Extract the [x, y] coordinate from the center of the cell holding the provided text.  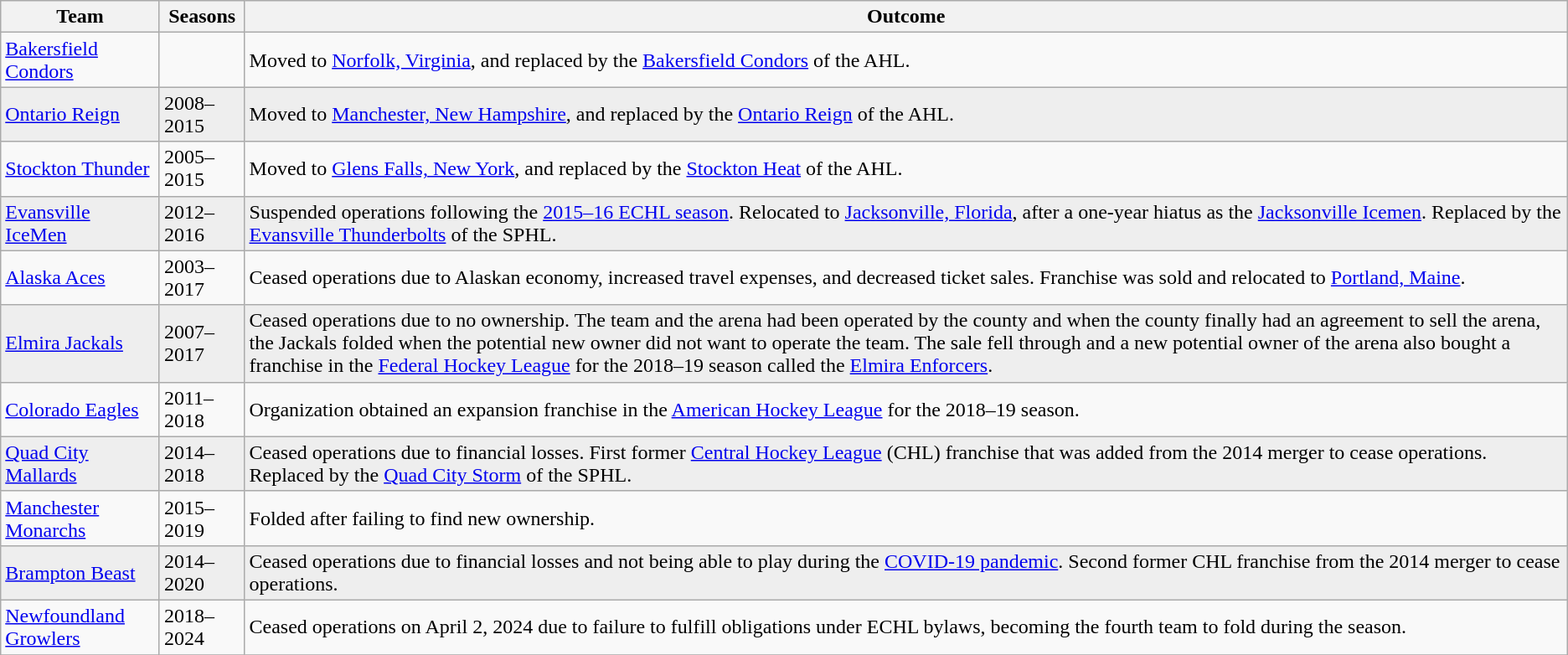
2005–2015 [202, 169]
Ontario Reign [80, 114]
Manchester Monarchs [80, 518]
Folded after failing to find new ownership. [906, 518]
2008–2015 [202, 114]
Team [80, 17]
2012–2016 [202, 223]
Seasons [202, 17]
Ceased operations due to Alaskan economy, increased travel expenses, and decreased ticket sales. Franchise was sold and relocated to Portland, Maine. [906, 278]
2007–2017 [202, 343]
Outcome [906, 17]
Colorado Eagles [80, 409]
Newfoundland Growlers [80, 627]
2014–2020 [202, 573]
Alaska Aces [80, 278]
Stockton Thunder [80, 169]
Moved to Norfolk, Virginia, and replaced by the Bakersfield Condors of the AHL. [906, 60]
Brampton Beast [80, 573]
2014–2018 [202, 464]
Quad City Mallards [80, 464]
Organization obtained an expansion franchise in the American Hockey League for the 2018–19 season. [906, 409]
2015–2019 [202, 518]
Elmira Jackals [80, 343]
2011–2018 [202, 409]
Moved to Manchester, New Hampshire, and replaced by the Ontario Reign of the AHL. [906, 114]
Evansville IceMen [80, 223]
Bakersfield Condors [80, 60]
Moved to Glens Falls, New York, and replaced by the Stockton Heat of the AHL. [906, 169]
2018–2024 [202, 627]
2003–2017 [202, 278]
Ceased operations on April 2, 2024 due to failure to fulfill obligations under ECHL bylaws, becoming the fourth team to fold during the season. [906, 627]
